Find where the given text appears and provide that cell's center as [X, Y] coordinate. 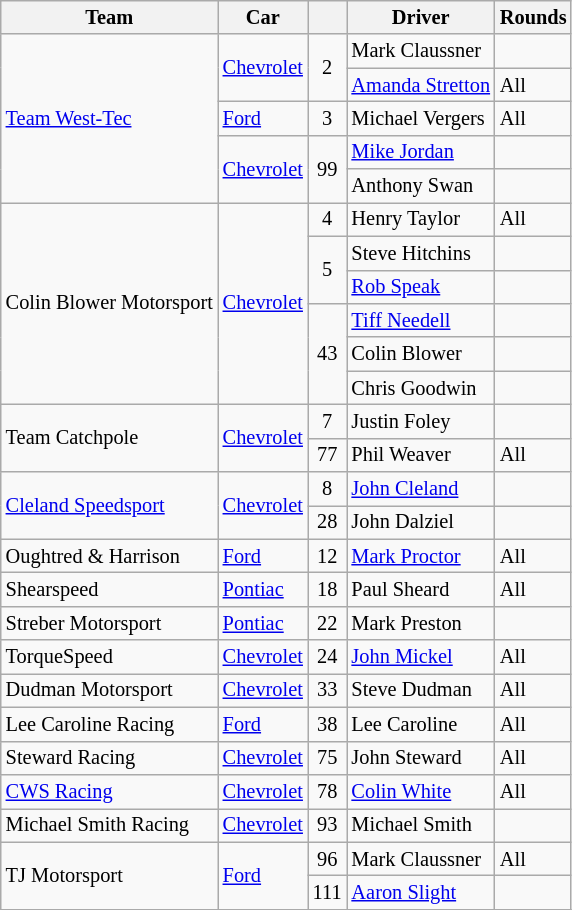
Chris Goodwin [421, 388]
Henry Taylor [421, 219]
John Cleland [421, 489]
12 [328, 556]
Michael Smith Racing [110, 825]
8 [328, 489]
Team West-Tec [110, 118]
33 [328, 690]
96 [328, 859]
3 [328, 118]
77 [328, 455]
Lee Caroline Racing [110, 724]
4 [328, 219]
78 [328, 791]
93 [328, 825]
Colin White [421, 791]
Phil Weaver [421, 455]
22 [328, 623]
Team Catchpole [110, 438]
Colin Blower Motorsport [110, 303]
24 [328, 657]
Mark Preston [421, 623]
Driver [421, 17]
Steve Hitchins [421, 253]
Rounds [534, 17]
Shearspeed [110, 589]
Steve Dudman [421, 690]
Team [110, 17]
43 [328, 354]
5 [328, 270]
John Dalziel [421, 522]
Streber Motorsport [110, 623]
Oughtred & Harrison [110, 556]
CWS Racing [110, 791]
Amanda Stretton [421, 85]
111 [328, 892]
Aaron Slight [421, 892]
Justin Foley [421, 421]
75 [328, 758]
2 [328, 68]
Paul Sheard [421, 589]
Lee Caroline [421, 724]
28 [328, 522]
Dudman Motorsport [110, 690]
Anthony Swan [421, 186]
Mike Jordan [421, 152]
Steward Racing [110, 758]
Michael Vergers [421, 118]
TorqueSpeed [110, 657]
John Steward [421, 758]
Car [263, 17]
John Mickel [421, 657]
TJ Motorsport [110, 876]
38 [328, 724]
Michael Smith [421, 825]
99 [328, 168]
Tiff Needell [421, 320]
Colin Blower [421, 354]
7 [328, 421]
Cleland Speedsport [110, 506]
Mark Proctor [421, 556]
18 [328, 589]
Rob Speak [421, 287]
